Provide the (X, Y) coordinate of the cell's center where the given text is located.  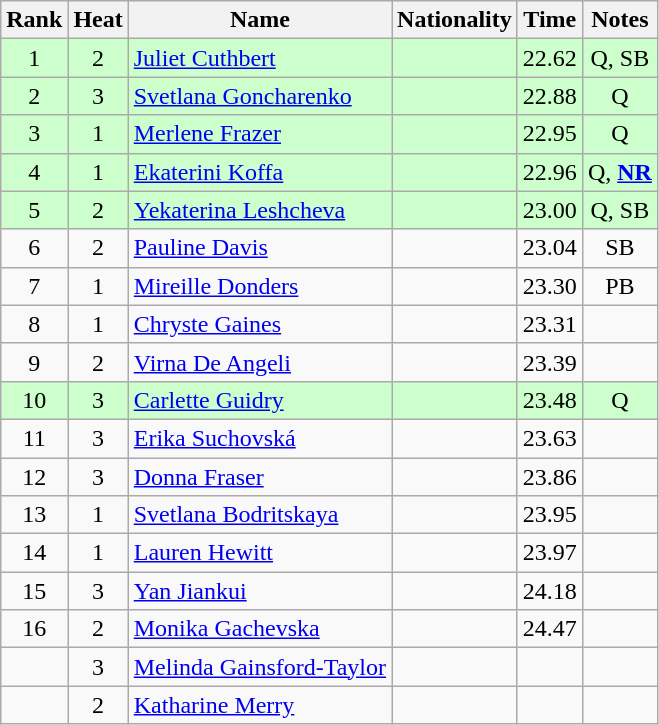
Svetlana Bodritskaya (260, 515)
Q, NR (620, 172)
Yan Jiankui (260, 591)
23.31 (550, 324)
Monika Gachevska (260, 629)
22.88 (550, 96)
13 (34, 515)
23.39 (550, 362)
Katharine Merry (260, 705)
Erika Suchovská (260, 438)
23.97 (550, 553)
11 (34, 438)
10 (34, 400)
12 (34, 477)
Melinda Gainsford-Taylor (260, 667)
14 (34, 553)
6 (34, 248)
Pauline Davis (260, 248)
Svetlana Goncharenko (260, 96)
23.00 (550, 210)
23.86 (550, 477)
23.04 (550, 248)
8 (34, 324)
9 (34, 362)
Mireille Donders (260, 286)
Ekaterini Koffa (260, 172)
Merlene Frazer (260, 134)
Juliet Cuthbert (260, 58)
24.18 (550, 591)
Yekaterina Leshcheva (260, 210)
Notes (620, 20)
23.95 (550, 515)
4 (34, 172)
23.48 (550, 400)
22.62 (550, 58)
16 (34, 629)
5 (34, 210)
24.47 (550, 629)
Carlette Guidry (260, 400)
Time (550, 20)
22.95 (550, 134)
Rank (34, 20)
7 (34, 286)
23.63 (550, 438)
Virna De Angeli (260, 362)
23.30 (550, 286)
Name (260, 20)
PB (620, 286)
Nationality (455, 20)
Chryste Gaines (260, 324)
Heat (98, 20)
22.96 (550, 172)
15 (34, 591)
SB (620, 248)
Donna Fraser (260, 477)
Lauren Hewitt (260, 553)
